Find where the given text appears and provide that cell's center as [X, Y] coordinate. 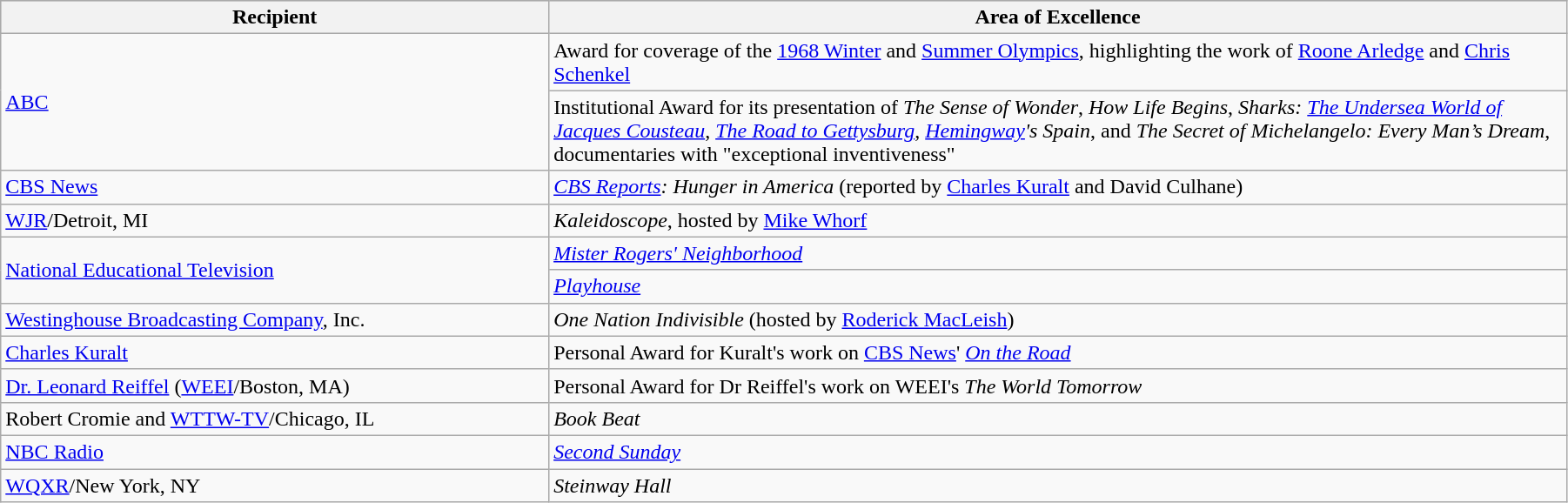
Kaleidoscope, hosted by Mike Whorf [1058, 220]
WJR/Detroit, MI [275, 220]
Charles Kuralt [275, 352]
CBS News [275, 187]
Dr. Leonard Reiffel (WEEI/Boston, MA) [275, 386]
Personal Award for Dr Reiffel's work on WEEI's The World Tomorrow [1058, 386]
Steinway Hall [1058, 485]
Book Beat [1058, 419]
National Educational Television [275, 270]
ABC [275, 103]
CBS Reports: Hunger in America (reported by Charles Kuralt and David Culhane) [1058, 187]
Robert Cromie and WTTW-TV/Chicago, IL [275, 419]
NBC Radio [275, 452]
Personal Award for Kuralt's work on CBS News' On the Road [1058, 352]
Mister Rogers' Neighborhood [1058, 253]
Area of Excellence [1058, 17]
Award for coverage of the 1968 Winter and Summer Olympics, highlighting the work of Roone Arledge and Chris Schenkel [1058, 63]
Westinghouse Broadcasting Company, Inc. [275, 319]
One Nation Indivisible (hosted by Roderick MacLeish) [1058, 319]
Recipient [275, 17]
Second Sunday [1058, 452]
Playhouse [1058, 286]
WQXR/New York, NY [275, 485]
